Return the (X, Y) coordinate for the center point of the cell that contains the specified text.  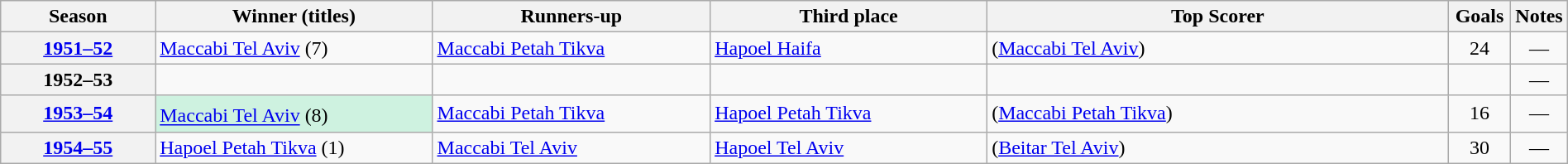
Maccabi Tel Aviv (571, 147)
Hapoel Petah Tikva (1) (294, 147)
Maccabi Tel Aviv (8) (294, 114)
1953–54 (78, 114)
Hapoel Tel Aviv (849, 147)
1954–55 (78, 147)
Hapoel Petah Tikva (849, 114)
Runners-up (571, 17)
(Beitar Tel Aviv) (1218, 147)
Third place (849, 17)
Top Scorer (1218, 17)
16 (1480, 114)
24 (1480, 48)
Goals (1480, 17)
1951–52 (78, 48)
30 (1480, 147)
Winner (titles) (294, 17)
1952–53 (78, 80)
Hapoel Haifa (849, 48)
(Maccabi Petah Tikva) (1218, 114)
Maccabi Tel Aviv (7) (294, 48)
Notes (1539, 17)
(Maccabi Tel Aviv) (1218, 48)
Season (78, 17)
